Return the [x, y] coordinate for the center point of the cell that contains the specified text.  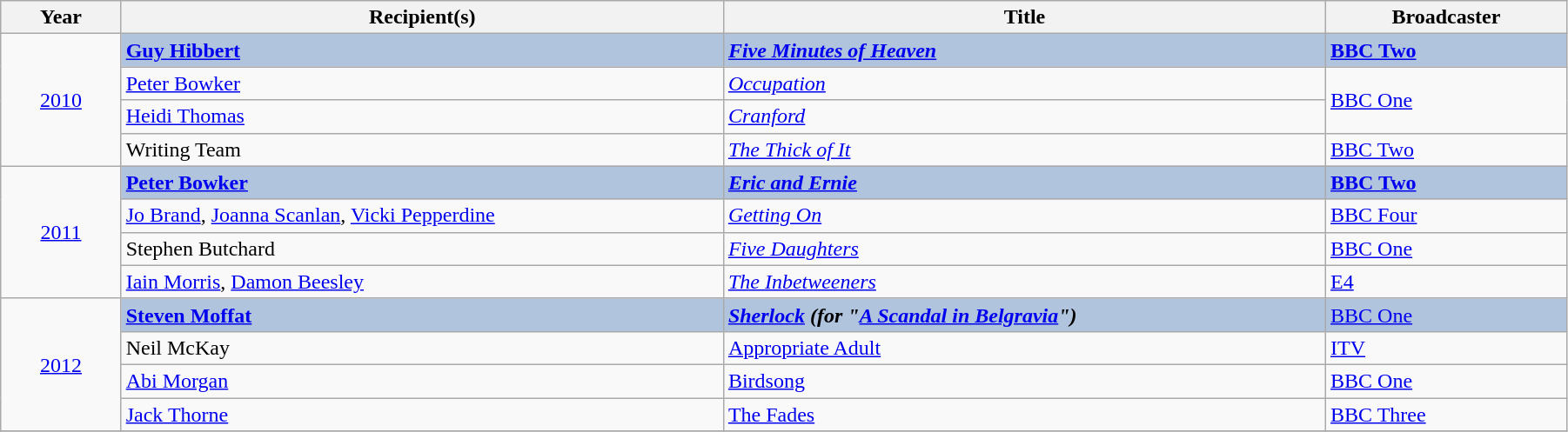
BBC Four [1446, 216]
Recipient(s) [422, 17]
Eric and Ernie [1024, 183]
Jo Brand, Joanna Scanlan, Vicki Pepperdine [422, 216]
The Thick of It [1024, 150]
Jack Thorne [422, 415]
Five Daughters [1024, 249]
Sherlock (for "A Scandal in Belgravia") [1024, 315]
Writing Team [422, 150]
Five Minutes of Heaven [1024, 50]
The Fades [1024, 415]
Neil McKay [422, 348]
2011 [61, 232]
Guy Hibbert [422, 50]
Iain Morris, Damon Beesley [422, 282]
Heidi Thomas [422, 116]
BBC Three [1446, 415]
Steven Moffat [422, 315]
Stephen Butchard [422, 249]
2012 [61, 364]
The Inbetweeners [1024, 282]
Getting On [1024, 216]
Abi Morgan [422, 381]
Year [61, 17]
2010 [61, 100]
Birdsong [1024, 381]
ITV [1446, 348]
Title [1024, 17]
Occupation [1024, 83]
Cranford [1024, 116]
Appropriate Adult [1024, 348]
Broadcaster [1446, 17]
E4 [1446, 282]
